Capture the cell that displays the provided text and extract its (x, y) central coordinate. 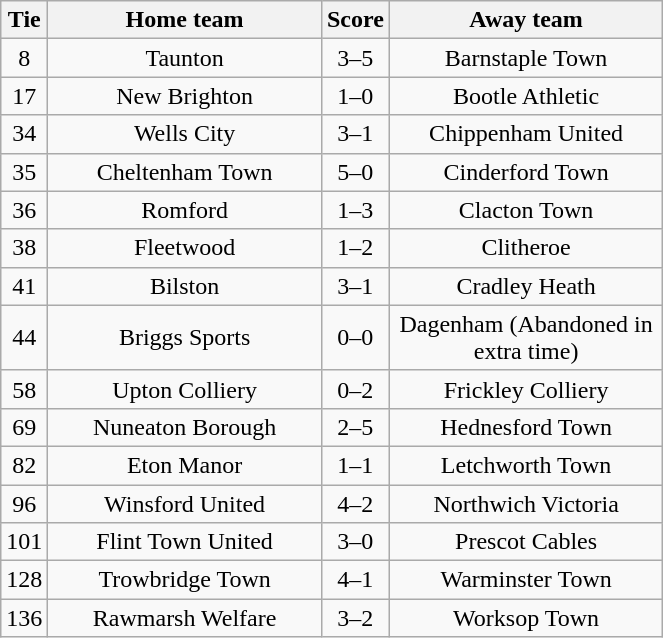
Frickley Colliery (526, 389)
Barnstaple Town (526, 58)
1–3 (355, 210)
Flint Town United (185, 542)
Tie (24, 20)
4–2 (355, 503)
Taunton (185, 58)
44 (24, 338)
Cheltenham Town (185, 172)
3–5 (355, 58)
82 (24, 465)
Letchworth Town (526, 465)
Eton Manor (185, 465)
Hednesford Town (526, 427)
Prescot Cables (526, 542)
Clacton Town (526, 210)
8 (24, 58)
41 (24, 286)
0–0 (355, 338)
17 (24, 96)
Score (355, 20)
35 (24, 172)
Winsford United (185, 503)
3–0 (355, 542)
0–2 (355, 389)
1–1 (355, 465)
1–2 (355, 248)
2–5 (355, 427)
101 (24, 542)
Clitheroe (526, 248)
Chippenham United (526, 134)
Away team (526, 20)
Bootle Athletic (526, 96)
136 (24, 618)
36 (24, 210)
69 (24, 427)
Northwich Victoria (526, 503)
Wells City (185, 134)
38 (24, 248)
4–1 (355, 580)
5–0 (355, 172)
1–0 (355, 96)
New Brighton (185, 96)
Briggs Sports (185, 338)
Worksop Town (526, 618)
Bilston (185, 286)
3–2 (355, 618)
Upton Colliery (185, 389)
Cinderford Town (526, 172)
Home team (185, 20)
Rawmarsh Welfare (185, 618)
Nuneaton Borough (185, 427)
Dagenham (Abandoned in extra time) (526, 338)
Trowbridge Town (185, 580)
58 (24, 389)
Cradley Heath (526, 286)
96 (24, 503)
Warminster Town (526, 580)
Romford (185, 210)
34 (24, 134)
Fleetwood (185, 248)
128 (24, 580)
